Identify which cell holds the provided text, then report its [X, Y] central coordinate. 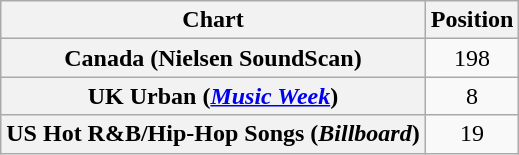
Canada (Nielsen SoundScan) [213, 58]
Position [472, 20]
8 [472, 96]
198 [472, 58]
19 [472, 134]
UK Urban (Music Week) [213, 96]
Chart [213, 20]
US Hot R&B/Hip-Hop Songs (Billboard) [213, 134]
